Scan for the cell matching the given text and deliver its (x, y) coordinate at center. 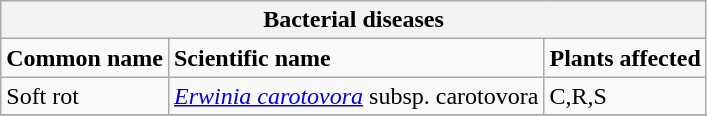
Erwinia carotovora subsp. carotovora (356, 96)
Scientific name (356, 58)
Common name (85, 58)
C,R,S (625, 96)
Soft rot (85, 96)
Plants affected (625, 58)
Bacterial diseases (354, 20)
